Capture the cell that displays the provided text and extract its [x, y] central coordinate. 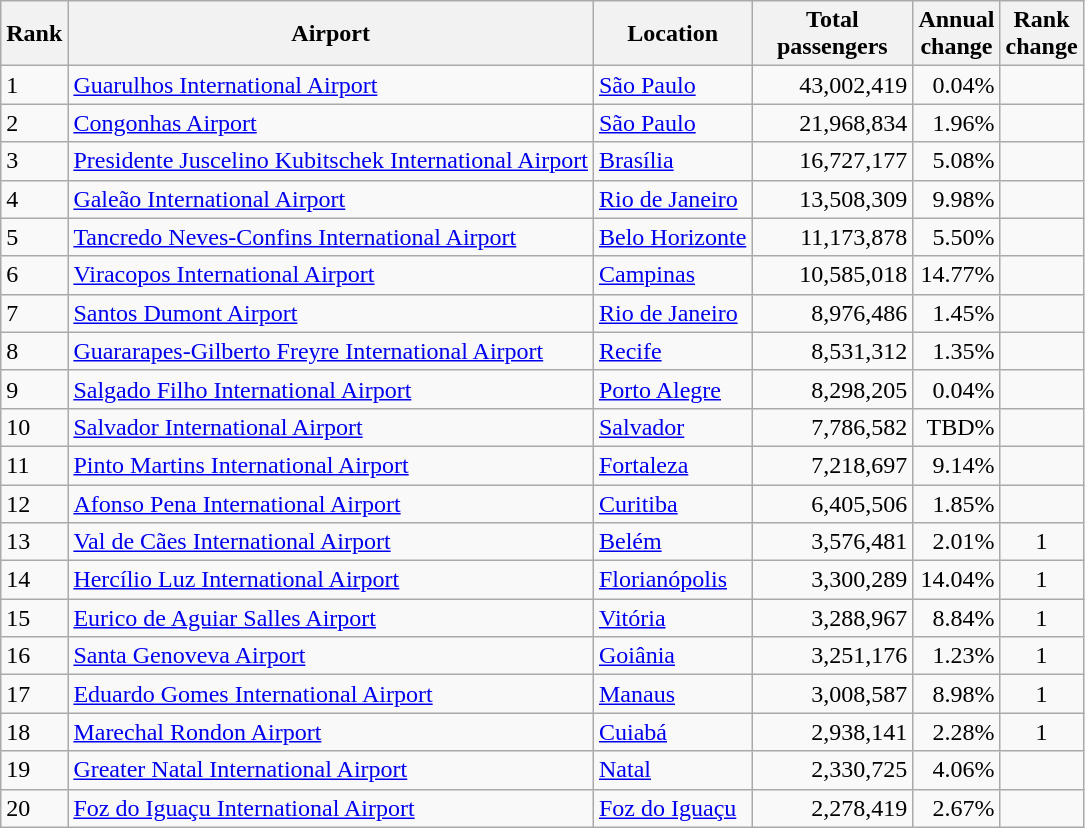
3,251,176 [832, 656]
Galeão International Airport [331, 199]
Tancredo Neves-Confins International Airport [331, 237]
Viracopos International Airport [331, 275]
2.01% [956, 542]
11,173,878 [832, 237]
4 [34, 199]
Foz do Iguaçu [672, 808]
Santos Dumont Airport [331, 313]
Marechal Rondon Airport [331, 732]
Eduardo Gomes International Airport [331, 694]
6 [34, 275]
Salgado Filho International Airport [331, 389]
Annualchange [956, 34]
11 [34, 465]
Val de Cães International Airport [331, 542]
TBD% [956, 427]
10 [34, 427]
2.67% [956, 808]
Natal [672, 770]
9 [34, 389]
3,576,481 [832, 542]
3,288,967 [832, 618]
5 [34, 237]
8,976,486 [832, 313]
8 [34, 351]
1.45% [956, 313]
9.98% [956, 199]
15 [34, 618]
10,585,018 [832, 275]
Presidente Juscelino Kubitschek International Airport [331, 161]
Location [672, 34]
Congonhas Airport [331, 123]
Florianópolis [672, 580]
Santa Genoveva Airport [331, 656]
Brasília [672, 161]
Cuiabá [672, 732]
2,938,141 [832, 732]
Recife [672, 351]
Guararapes-Gilberto Freyre International Airport [331, 351]
Salvador [672, 427]
1.23% [956, 656]
1.96% [956, 123]
Porto Alegre [672, 389]
8.84% [956, 618]
8,298,205 [832, 389]
Rankchange [1042, 34]
19 [34, 770]
1.85% [956, 503]
5.08% [956, 161]
Curitiba [672, 503]
Campinas [672, 275]
Hercílio Luz International Airport [331, 580]
17 [34, 694]
Belém [672, 542]
8.98% [956, 694]
14.04% [956, 580]
14 [34, 580]
13,508,309 [832, 199]
7,786,582 [832, 427]
5.50% [956, 237]
Rank [34, 34]
Eurico de Aguiar Salles Airport [331, 618]
Foz do Iguaçu International Airport [331, 808]
13 [34, 542]
Goiânia [672, 656]
7 [34, 313]
2,278,419 [832, 808]
Fortaleza [672, 465]
Guarulhos International Airport [331, 85]
3,008,587 [832, 694]
8,531,312 [832, 351]
Airport [331, 34]
Salvador International Airport [331, 427]
16 [34, 656]
2.28% [956, 732]
Afonso Pena International Airport [331, 503]
14.77% [956, 275]
4.06% [956, 770]
1.35% [956, 351]
21,968,834 [832, 123]
2,330,725 [832, 770]
18 [34, 732]
9.14% [956, 465]
3,300,289 [832, 580]
7,218,697 [832, 465]
12 [34, 503]
Totalpassengers [832, 34]
2 [34, 123]
Greater Natal International Airport [331, 770]
6,405,506 [832, 503]
Manaus [672, 694]
16,727,177 [832, 161]
20 [34, 808]
Vitória [672, 618]
Pinto Martins International Airport [331, 465]
43,002,419 [832, 85]
Belo Horizonte [672, 237]
3 [34, 161]
